Determine the [x, y] coordinate at the center of the cell enclosing the given text.  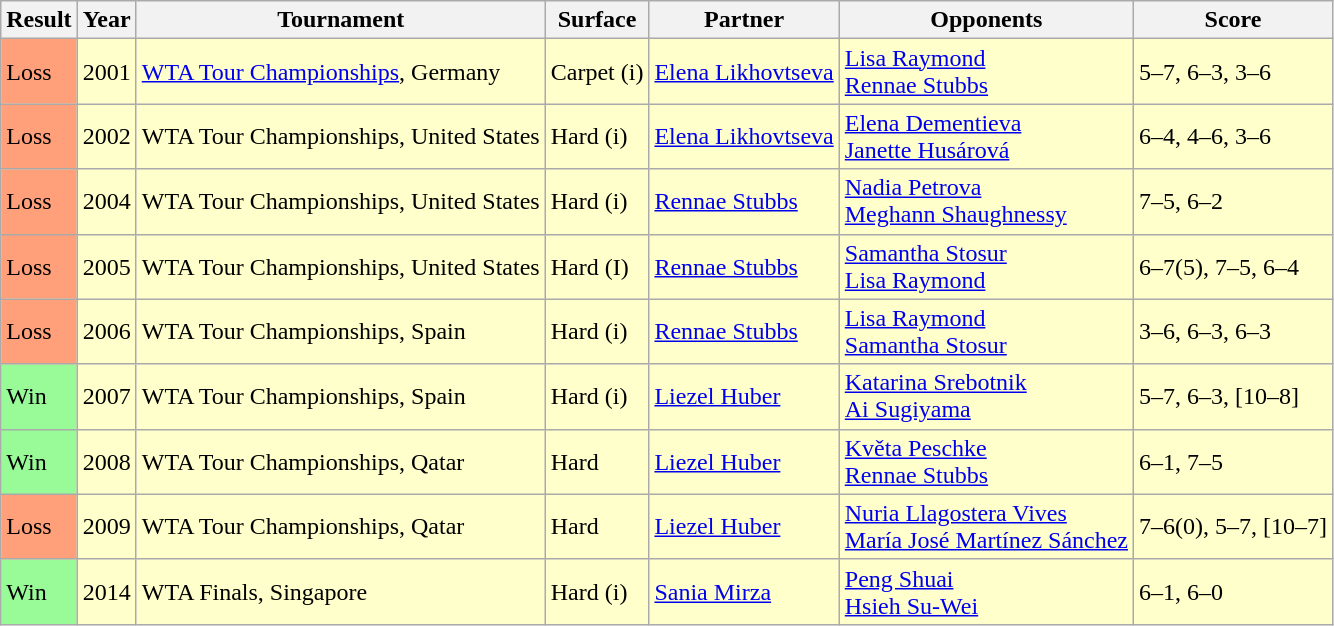
6–1, 7–5 [1234, 462]
3–6, 6–3, 6–3 [1234, 332]
Lisa Raymond Rennae Stubbs [986, 72]
2004 [106, 202]
Score [1234, 20]
5–7, 6–3, [10–8] [1234, 396]
Sania Mirza [744, 592]
Partner [744, 20]
Tournament [340, 20]
2007 [106, 396]
Hard (I) [597, 266]
2014 [106, 592]
Elena Dementieva Janette Husárová [986, 136]
2006 [106, 332]
Samantha Stosur Lisa Raymond [986, 266]
Peng Shuai Hsieh Su-Wei [986, 592]
2005 [106, 266]
6–7(5), 7–5, 6–4 [1234, 266]
2008 [106, 462]
7–6(0), 5–7, [10–7] [1234, 526]
Carpet (i) [597, 72]
Lisa Raymond Samantha Stosur [986, 332]
5–7, 6–3, 3–6 [1234, 72]
6–4, 4–6, 3–6 [1234, 136]
2001 [106, 72]
Result [39, 20]
WTA Finals, Singapore [340, 592]
2002 [106, 136]
2009 [106, 526]
Katarina Srebotnik Ai Sugiyama [986, 396]
Květa Peschke Rennae Stubbs [986, 462]
Nadia Petrova Meghann Shaughnessy [986, 202]
7–5, 6–2 [1234, 202]
WTA Tour Championships, Germany [340, 72]
Surface [597, 20]
6–1, 6–0 [1234, 592]
Opponents [986, 20]
Year [106, 20]
Nuria Llagostera Vives María José Martínez Sánchez [986, 526]
